Search for the cell housing the specified text and yield its [X, Y] center coordinate. 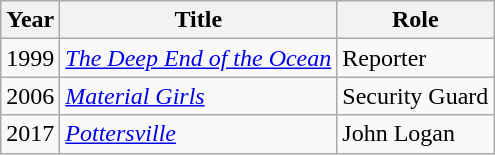
1999 [30, 58]
Reporter [416, 58]
Role [416, 20]
Pottersville [198, 134]
Security Guard [416, 96]
The Deep End of the Ocean [198, 58]
2006 [30, 96]
Material Girls [198, 96]
John Logan [416, 134]
Title [198, 20]
Year [30, 20]
2017 [30, 134]
